Locate the cell with the specified text and output its (X, Y) center coordinate. 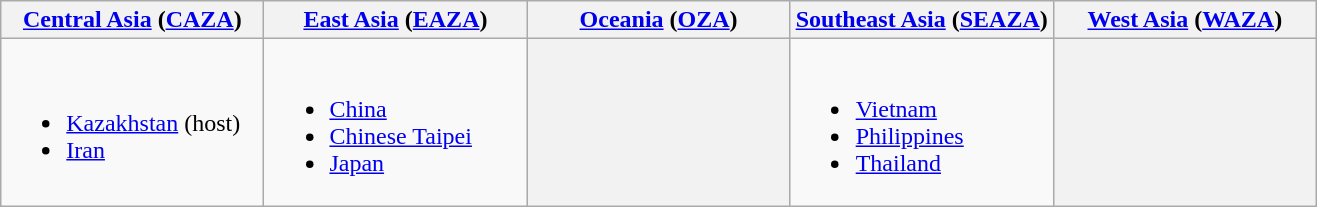
Oceania (OZA) (658, 20)
West Asia (WAZA) (1184, 20)
East Asia (EAZA) (396, 20)
Kazakhstan (host) Iran (132, 122)
Central Asia (CAZA) (132, 20)
China Chinese Taipei Japan (396, 122)
Southeast Asia (SEAZA) (922, 20)
Vietnam Philippines Thailand (922, 122)
